Find where the given text appears and provide that cell's center as (X, Y) coordinate. 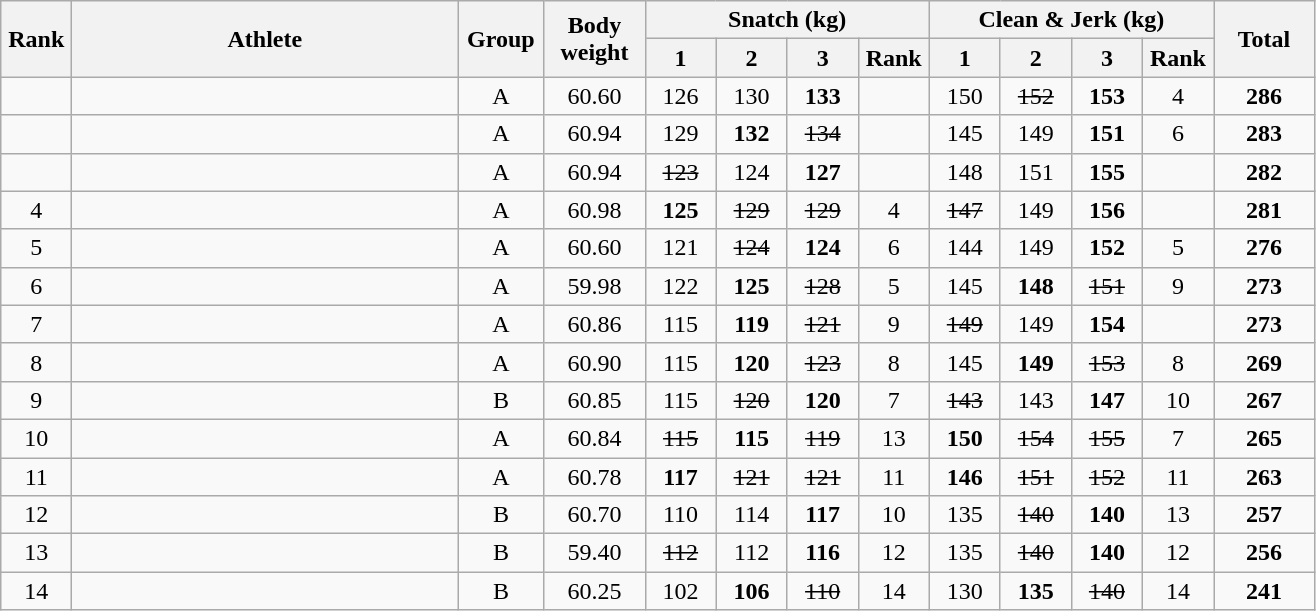
127 (822, 172)
59.40 (594, 553)
281 (1264, 210)
128 (822, 286)
283 (1264, 134)
263 (1264, 477)
60.78 (594, 477)
126 (680, 96)
146 (964, 477)
265 (1264, 438)
Total (1264, 39)
60.86 (594, 324)
59.98 (594, 286)
Clean & Jerk (kg) (1071, 20)
267 (1264, 400)
276 (1264, 248)
60.70 (594, 515)
60.98 (594, 210)
60.85 (594, 400)
286 (1264, 96)
116 (822, 553)
144 (964, 248)
60.90 (594, 362)
122 (680, 286)
241 (1264, 591)
Snatch (kg) (787, 20)
60.84 (594, 438)
133 (822, 96)
256 (1264, 553)
257 (1264, 515)
132 (752, 134)
102 (680, 591)
106 (752, 591)
Group (501, 39)
134 (822, 134)
156 (1106, 210)
282 (1264, 172)
269 (1264, 362)
Body weight (594, 39)
114 (752, 515)
Athlete (265, 39)
60.25 (594, 591)
